Provide the [x, y] coordinate of the cell's center where the given text is located.  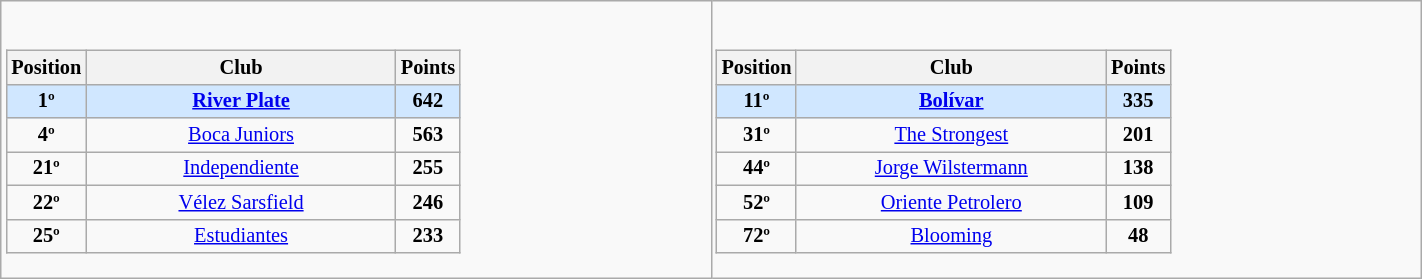
201 [1138, 135]
Vélez Sarsfield [241, 202]
563 [428, 135]
Oriente Petrolero [951, 202]
22º [46, 202]
The Strongest [951, 135]
72º [757, 236]
Boca Juniors [241, 135]
Independiente [241, 168]
River Plate [241, 101]
31º [757, 135]
Blooming [951, 236]
1º [46, 101]
21º [46, 168]
Bolívar [951, 101]
25º [46, 236]
4º [46, 135]
11º [757, 101]
Estudiantes [241, 236]
255 [428, 168]
335 [1138, 101]
109 [1138, 202]
48 [1138, 236]
138 [1138, 168]
Position Club Points 11º Bolívar 335 31º The Strongest 201 44º Jorge Wilstermann 138 52º Oriente Petrolero 109 72º Blooming 48 [1066, 139]
642 [428, 101]
52º [757, 202]
246 [428, 202]
Position Club Points 1º River Plate 642 4º Boca Juniors 563 21º Independiente 255 22º Vélez Sarsfield 246 25º Estudiantes 233 [356, 139]
233 [428, 236]
Jorge Wilstermann [951, 168]
44º [757, 168]
